Output the [X, Y] coordinate of the center of the cell containing the given text.  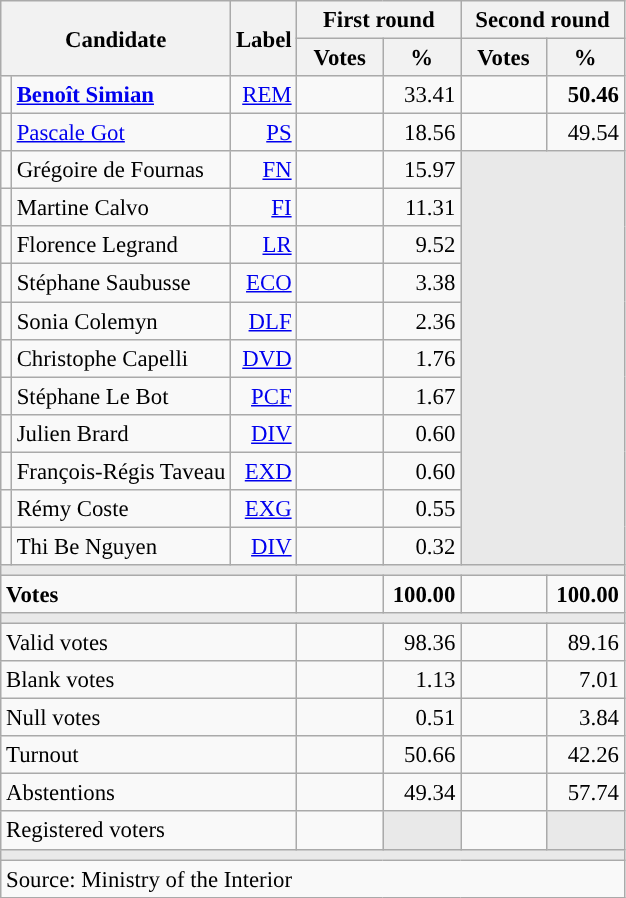
Stéphane Le Bot [120, 396]
33.41 [421, 95]
7.01 [585, 680]
11.31 [421, 208]
Florence Legrand [120, 245]
Sonia Colemyn [120, 321]
57.74 [585, 793]
Blank votes [149, 680]
9.52 [421, 245]
Christophe Capelli [120, 358]
EXD [264, 471]
DVD [264, 358]
Second round [543, 20]
François-Régis Taveau [120, 471]
LR [264, 245]
FN [264, 170]
REM [264, 95]
EXG [264, 509]
1.67 [421, 396]
First round [379, 20]
0.51 [421, 718]
Grégoire de Fournas [120, 170]
FI [264, 208]
Source: Ministry of the Interior [313, 879]
1.76 [421, 358]
Benoît Simian [120, 95]
ECO [264, 283]
Turnout [149, 755]
Null votes [149, 718]
3.38 [421, 283]
Rémy Coste [120, 509]
49.54 [585, 133]
98.36 [421, 643]
50.46 [585, 95]
42.26 [585, 755]
PCF [264, 396]
2.36 [421, 321]
Pascale Got [120, 133]
1.13 [421, 680]
PS [264, 133]
Valid votes [149, 643]
Thi Be Nguyen [120, 546]
0.55 [421, 509]
15.97 [421, 170]
Candidate [116, 38]
Registered voters [149, 831]
Label [264, 38]
18.56 [421, 133]
Martine Calvo [120, 208]
49.34 [421, 793]
Abstentions [149, 793]
DLF [264, 321]
89.16 [585, 643]
50.66 [421, 755]
Julien Brard [120, 433]
3.84 [585, 718]
0.32 [421, 546]
Stéphane Saubusse [120, 283]
